Return the (X, Y) coordinate for the center point of the cell that contains the specified text.  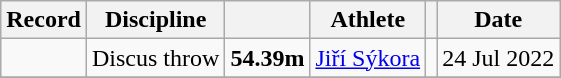
Athlete (368, 20)
Date (498, 20)
Discus throw (155, 58)
54.39m (268, 58)
Jiří Sýkora (368, 58)
Discipline (155, 20)
Record (44, 20)
24 Jul 2022 (498, 58)
